Extract the [X, Y] coordinate from the center of the cell holding the provided text.  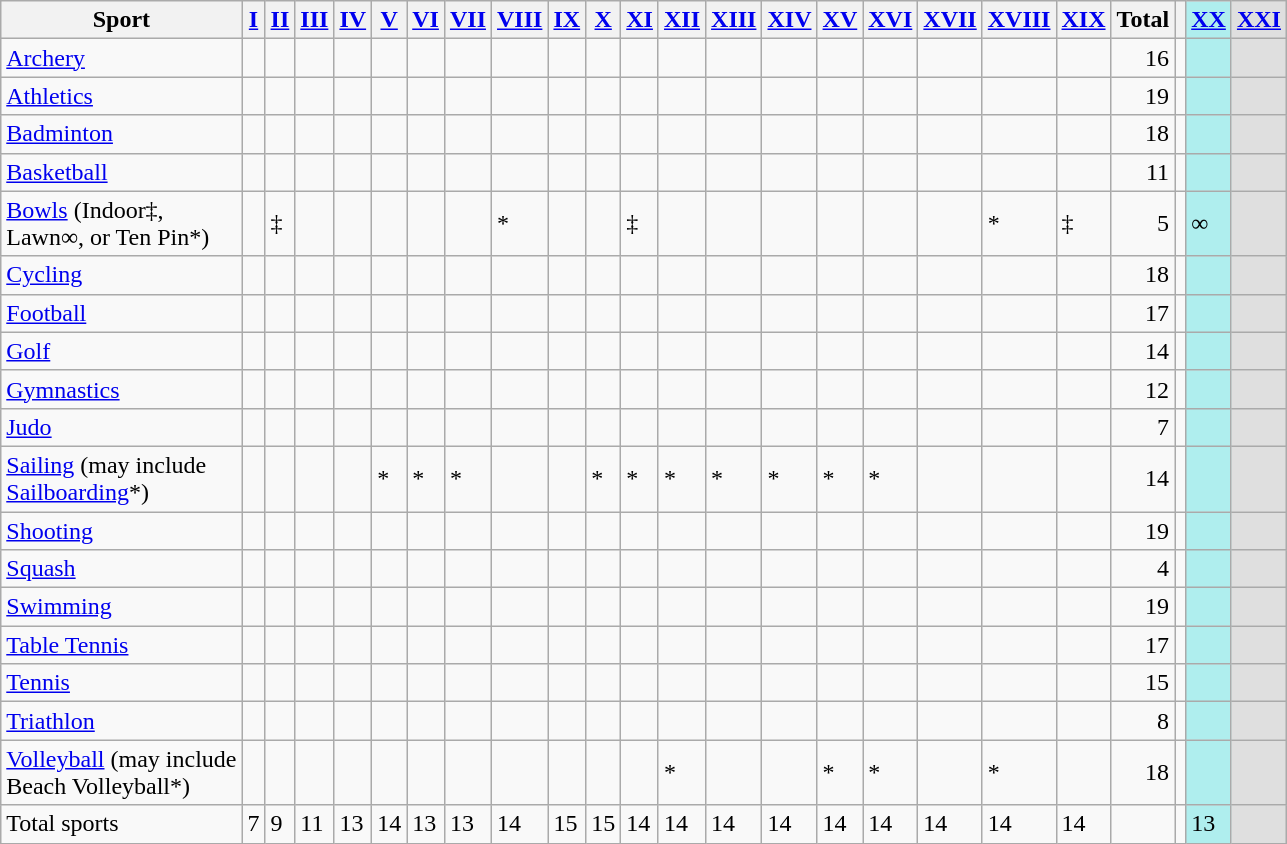
XIX [1084, 20]
Football [122, 313]
XIII [734, 20]
Archery [122, 58]
XV [840, 20]
Basketball [122, 172]
Total [1143, 20]
IX [567, 20]
XII [682, 20]
I [254, 20]
XXI [1258, 20]
X [604, 20]
XVIII [1019, 20]
Triathlon [122, 721]
Sailing (may includeSailboarding*) [122, 478]
∞ [1209, 224]
Cycling [122, 275]
IV [353, 20]
XI [640, 20]
Total sports [122, 824]
Sport [122, 20]
Squash [122, 569]
Tennis [122, 683]
Athletics [122, 96]
XVII [950, 20]
5 [1143, 224]
VIII [520, 20]
V [390, 20]
Shooting [122, 531]
XIV [790, 20]
12 [1143, 389]
Judo [122, 427]
VII [468, 20]
Table Tennis [122, 645]
9 [280, 824]
Gymnastics [122, 389]
Badminton [122, 134]
Bowls (Indoor‡,Lawn∞, or Ten Pin*) [122, 224]
16 [1143, 58]
XX [1209, 20]
XVI [890, 20]
VI [426, 20]
Golf [122, 351]
Volleyball (may includeBeach Volleyball*) [122, 772]
III [314, 20]
4 [1143, 569]
8 [1143, 721]
II [280, 20]
Swimming [122, 607]
